Search for the cell housing the specified text and yield its [x, y] center coordinate. 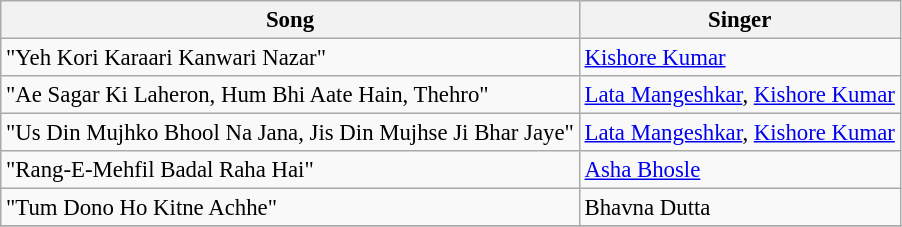
"Us Din Mujhko Bhool Na Jana, Jis Din Mujhse Ji Bhar Jaye" [290, 133]
"Tum Dono Ho Kitne Achhe" [290, 208]
Bhavna Dutta [740, 208]
Singer [740, 20]
"Rang-E-Mehfil Badal Raha Hai" [290, 170]
Asha Bhosle [740, 170]
"Ae Sagar Ki Laheron, Hum Bhi Aate Hain, Thehro" [290, 95]
"Yeh Kori Karaari Kanwari Nazar" [290, 58]
Kishore Kumar [740, 58]
Song [290, 20]
